Return the (X, Y) coordinate for the center point of the cell that contains the specified text.  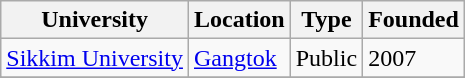
University (95, 20)
Gangtok (239, 58)
Type (326, 20)
Location (239, 20)
2007 (414, 58)
Founded (414, 20)
Public (326, 58)
Sikkim University (95, 58)
